Locate the cell with the specified text and output its [X, Y] center coordinate. 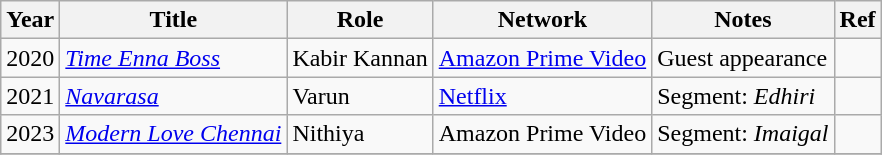
Year [30, 20]
2020 [30, 58]
2023 [30, 134]
Nithiya [360, 134]
Segment: Imaigal [743, 134]
Notes [743, 20]
Kabir Kannan [360, 58]
Time Enna Boss [174, 58]
Title [174, 20]
Segment: Edhiri [743, 96]
Navarasa [174, 96]
Role [360, 20]
Modern Love Chennai [174, 134]
Guest appearance [743, 58]
Ref [858, 20]
Netflix [542, 96]
Network [542, 20]
2021 [30, 96]
Varun [360, 96]
